Output the (x, y) coordinate of the center of the cell containing the given text.  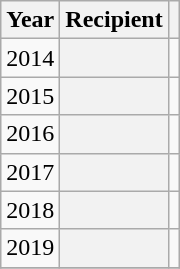
2017 (30, 172)
2019 (30, 248)
Year (30, 20)
2015 (30, 96)
Recipient (114, 20)
2016 (30, 134)
2018 (30, 210)
2014 (30, 58)
